Extract the (X, Y) coordinate from the center of the cell holding the provided text.  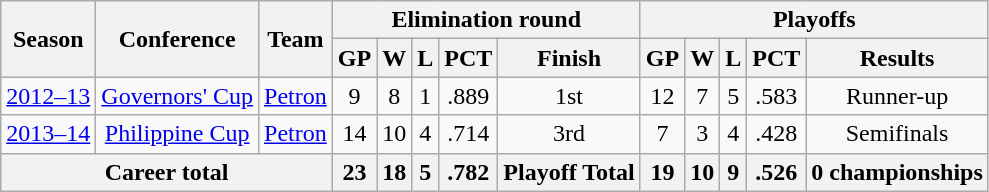
Team (296, 39)
19 (662, 172)
.889 (468, 96)
Conference (178, 39)
Results (897, 58)
Finish (569, 58)
Season (48, 39)
.782 (468, 172)
1 (426, 96)
2012–13 (48, 96)
18 (394, 172)
14 (354, 134)
2013–14 (48, 134)
0 championships (897, 172)
Playoffs (814, 20)
.526 (776, 172)
.428 (776, 134)
3 (702, 134)
.583 (776, 96)
Governors' Cup (178, 96)
12 (662, 96)
3rd (569, 134)
1st (569, 96)
8 (394, 96)
Playoff Total (569, 172)
Semifinals (897, 134)
.714 (468, 134)
Career total (167, 172)
Runner-up (897, 96)
Philippine Cup (178, 134)
Elimination round (486, 20)
23 (354, 172)
